Determine the [x, y] coordinate at the center of the cell enclosing the given text.  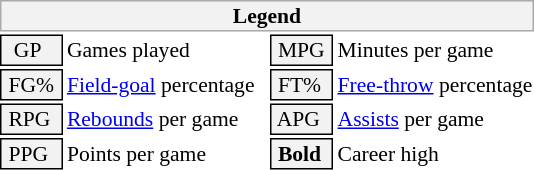
Rebounds per game [166, 120]
Field-goal percentage [166, 85]
Legend [267, 16]
MPG [302, 50]
Minutes per game [435, 50]
GP [31, 50]
Career high [435, 154]
PPG [31, 154]
Games played [166, 50]
Free-throw percentage [435, 85]
APG [302, 120]
RPG [31, 120]
Bold [302, 154]
FG% [31, 85]
Assists per game [435, 120]
FT% [302, 85]
Points per game [166, 154]
